From the cell containing the given text, extract its center point as [x, y] coordinate. 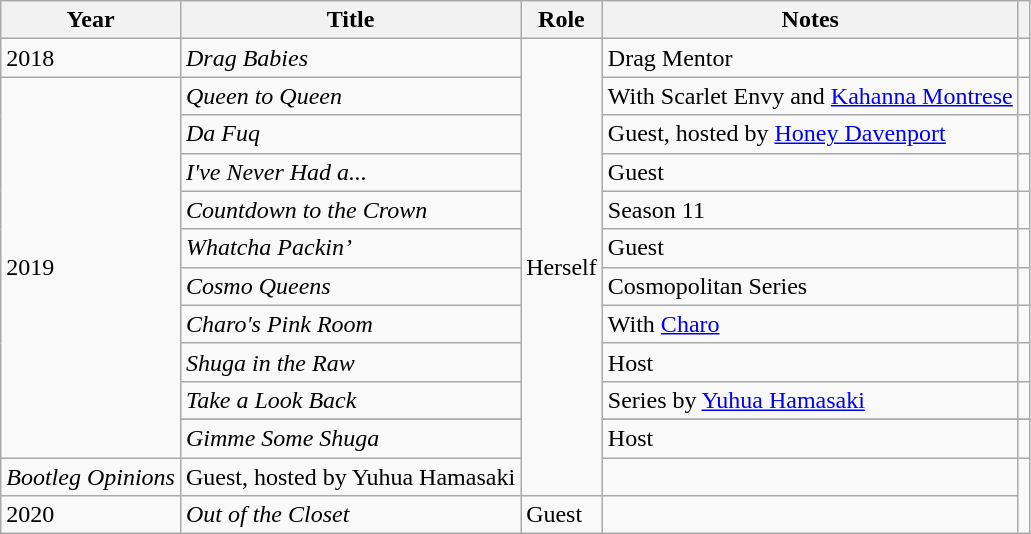
Cosmopolitan Series [810, 286]
Out of the Closet [350, 515]
Guest, hosted by Honey Davenport [810, 134]
Gimme Some Shuga [350, 438]
Role [562, 20]
Year [91, 20]
Charo's Pink Room [350, 324]
With Charo [810, 324]
Notes [810, 20]
Drag Babies [350, 58]
Herself [562, 268]
Bootleg Opinions [91, 477]
2018 [91, 58]
With Scarlet Envy and Kahanna Montrese [810, 96]
I've Never Had a... [350, 172]
Take a Look Back [350, 400]
Queen to Queen [350, 96]
Guest, hosted by Yuhua Hamasaki [350, 477]
Da Fuq [350, 134]
2020 [91, 515]
Title [350, 20]
Whatcha Packin’ [350, 248]
2019 [91, 268]
Countdown to the Crown [350, 210]
Shuga in the Raw [350, 362]
Season 11 [810, 210]
Series by Yuhua Hamasaki [810, 400]
Cosmo Queens [350, 286]
Drag Mentor [810, 58]
